Locate the cell with the specified text and output its [X, Y] center coordinate. 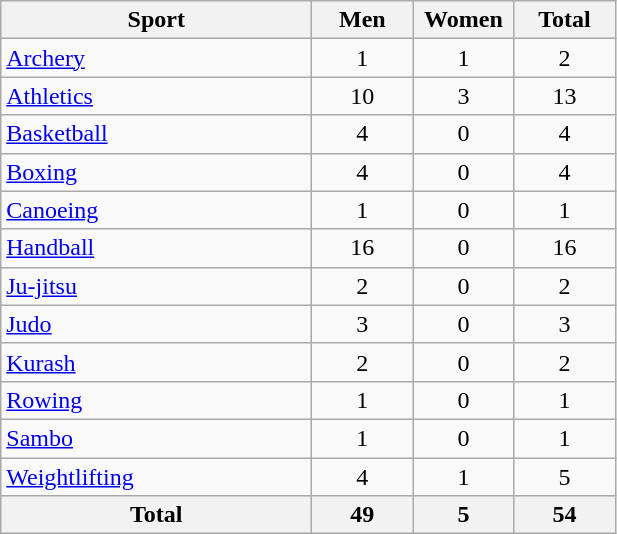
Sambo [156, 438]
Athletics [156, 96]
Rowing [156, 400]
Sport [156, 20]
Handball [156, 248]
Men [362, 20]
Kurash [156, 362]
Archery [156, 58]
Judo [156, 324]
49 [362, 515]
Women [464, 20]
Basketball [156, 134]
Ju-jitsu [156, 286]
10 [362, 96]
Canoeing [156, 210]
Weightlifting [156, 477]
54 [564, 515]
Boxing [156, 172]
13 [564, 96]
